Locate the cell with the specified text and output its (x, y) center coordinate. 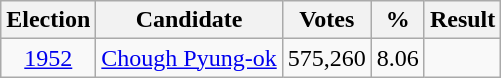
575,260 (326, 58)
Votes (326, 20)
Result (462, 20)
Chough Pyung-ok (189, 58)
Election (48, 20)
Candidate (189, 20)
% (398, 20)
8.06 (398, 58)
1952 (48, 58)
